Determine the (x, y) coordinate at the center of the cell enclosing the given text.  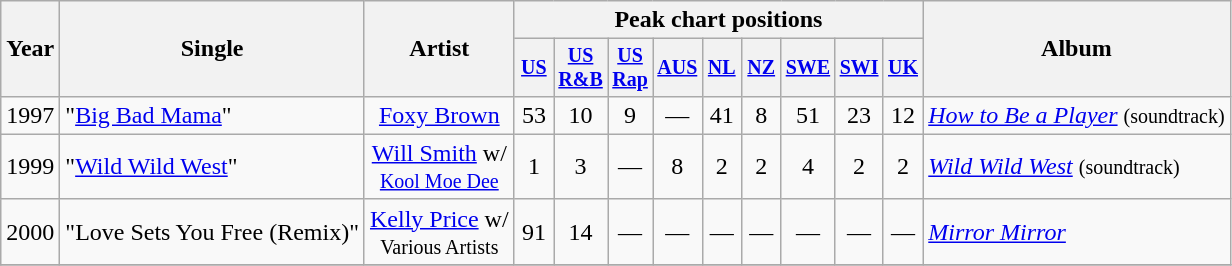
SWI (859, 68)
How to Be a Player (soundtrack) (1076, 115)
4 (808, 166)
1 (534, 166)
"Big Bad Mama" (212, 115)
Kelly Price w/Various Artists (439, 232)
2000 (30, 232)
SWE (808, 68)
10 (581, 115)
51 (808, 115)
12 (902, 115)
US (534, 68)
Year (30, 49)
Will Smith w/Kool Moe Dee (439, 166)
Album (1076, 49)
1999 (30, 166)
Mirror Mirror (1076, 232)
Peak chart positions (718, 20)
US Rap (630, 68)
Foxy Brown (439, 115)
53 (534, 115)
1997 (30, 115)
14 (581, 232)
91 (534, 232)
NZ (760, 68)
9 (630, 115)
Single (212, 49)
41 (722, 115)
US R&B (581, 68)
"Wild Wild West" (212, 166)
Wild Wild West (soundtrack) (1076, 166)
NL (722, 68)
Artist (439, 49)
"Love Sets You Free (Remix)" (212, 232)
23 (859, 115)
3 (581, 166)
UK (902, 68)
AUS (678, 68)
